Capture the cell that displays the provided text and extract its [x, y] central coordinate. 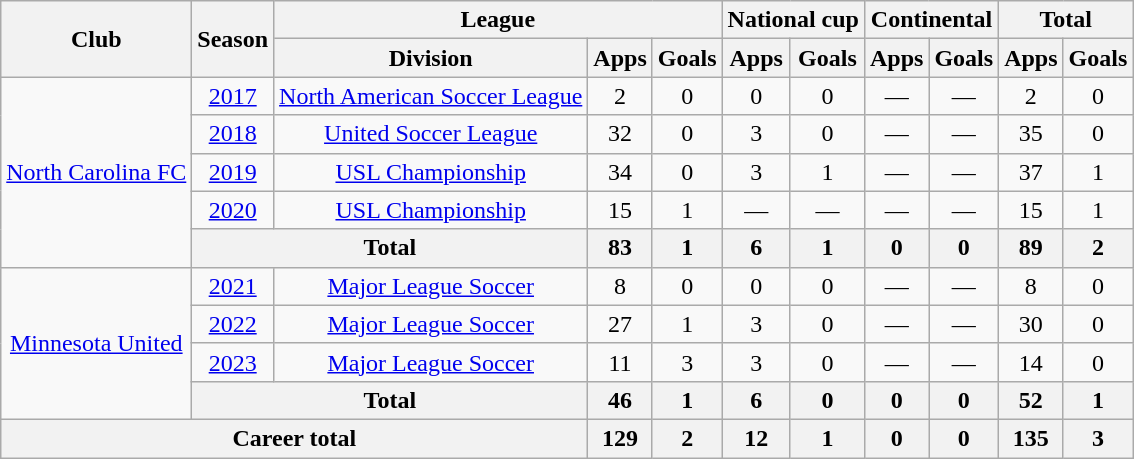
46 [620, 400]
52 [1031, 400]
Club [96, 39]
37 [1031, 172]
2017 [233, 96]
Career total [294, 438]
Continental [931, 20]
North American Soccer League [431, 96]
2022 [233, 324]
34 [620, 172]
2020 [233, 210]
2018 [233, 134]
Season [233, 39]
11 [620, 362]
135 [1031, 438]
2023 [233, 362]
30 [1031, 324]
United Soccer League [431, 134]
2021 [233, 286]
129 [620, 438]
2019 [233, 172]
North Carolina FC [96, 172]
27 [620, 324]
National cup [793, 20]
League [498, 20]
35 [1031, 134]
Division [431, 58]
Minnesota United [96, 343]
12 [756, 438]
32 [620, 134]
14 [1031, 362]
89 [1031, 248]
83 [620, 248]
